Extract the (x, y) coordinate from the center of the cell holding the provided text.  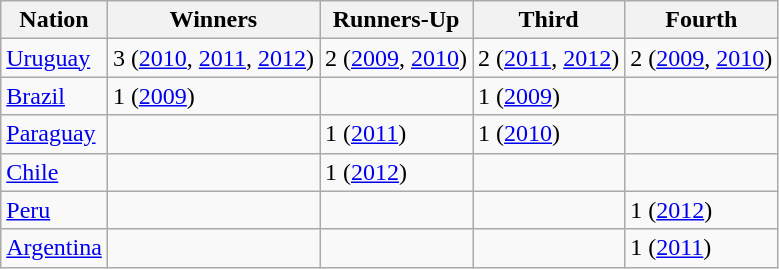
Fourth (702, 20)
Chile (54, 172)
3 (2010, 2011, 2012) (213, 58)
Runners-Up (396, 20)
2 (2011, 2012) (549, 58)
1 (2010) (549, 134)
Brazil (54, 96)
Nation (54, 20)
Winners (213, 20)
Uruguay (54, 58)
Third (549, 20)
Paraguay (54, 134)
Peru (54, 210)
Argentina (54, 248)
